Find where the given text appears and provide that cell's center as [X, Y] coordinate. 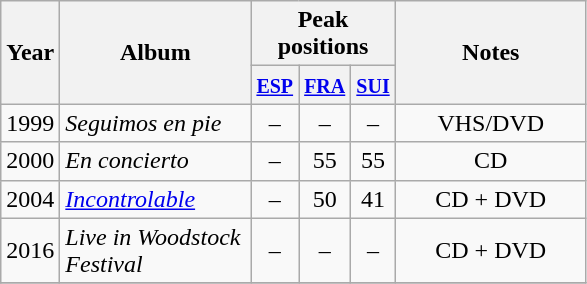
VHS/DVD [490, 123]
CD [490, 161]
En concierto [156, 161]
Incontrolable [156, 199]
Live in Woodstock Festival [156, 250]
50 [325, 199]
Peak positions [323, 34]
2000 [30, 161]
1999 [30, 123]
41 [373, 199]
2004 [30, 199]
SUI [373, 85]
FRA [325, 85]
Notes [490, 52]
2016 [30, 250]
Album [156, 52]
Seguimos en pie [156, 123]
ESP [275, 85]
Year [30, 52]
